Return (X, Y) of the center of cell containing provided text 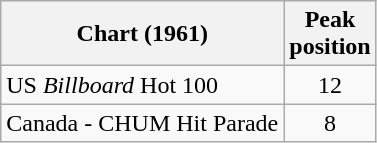
Chart (1961) (142, 34)
12 (330, 85)
8 (330, 123)
Canada - CHUM Hit Parade (142, 123)
US Billboard Hot 100 (142, 85)
Peakposition (330, 34)
